Detect which cell encompasses the target text, then output its (X, Y) center coordinate. 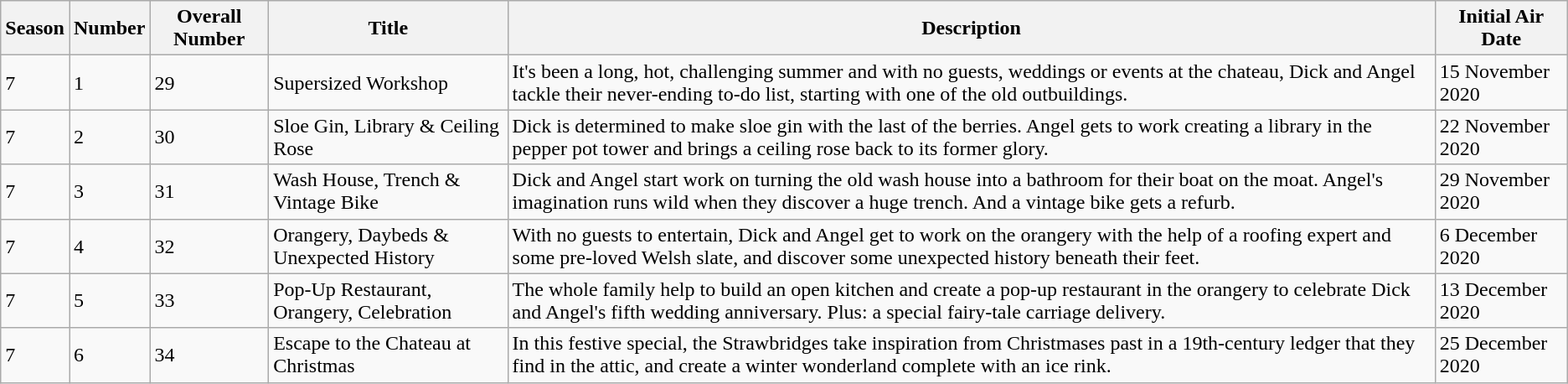
Sloe Gin, Library & Ceiling Rose (389, 138)
31 (209, 191)
22 November 2020 (1501, 138)
29 November 2020 (1501, 191)
Orangery, Daybeds & Unexpected History (389, 246)
Initial Air Date (1501, 29)
5 (109, 300)
30 (209, 138)
Season (35, 29)
6 (109, 355)
Wash House, Trench & Vintage Bike (389, 191)
Supersized Workshop (389, 82)
Number (109, 29)
Pop-Up Restaurant, Orangery, Celebration (389, 300)
Description (972, 29)
33 (209, 300)
32 (209, 246)
Overall Number (209, 29)
13 December 2020 (1501, 300)
2 (109, 138)
25 December 2020 (1501, 355)
Title (389, 29)
4 (109, 246)
6 December 2020 (1501, 246)
3 (109, 191)
1 (109, 82)
Escape to the Chateau at Christmas (389, 355)
15 November 2020 (1501, 82)
29 (209, 82)
34 (209, 355)
